For the text-containing cell, return its midpoint in [X, Y] coordinate format. 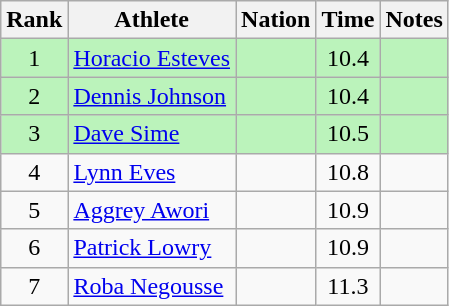
Rank [34, 20]
Patrick Lowry [152, 248]
5 [34, 210]
1 [34, 58]
2 [34, 96]
Athlete [152, 20]
10.8 [348, 172]
10.5 [348, 134]
Aggrey Awori [152, 210]
Dennis Johnson [152, 96]
Notes [414, 20]
Horacio Esteves [152, 58]
Dave Sime [152, 134]
Roba Negousse [152, 286]
3 [34, 134]
Nation [276, 20]
Time [348, 20]
6 [34, 248]
Lynn Eves [152, 172]
7 [34, 286]
11.3 [348, 286]
4 [34, 172]
